Output the [x, y] coordinate of the center of the cell containing the given text.  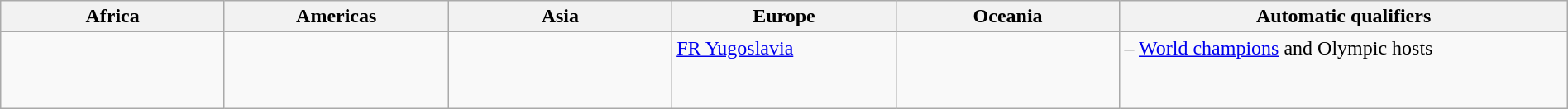
Americas [336, 17]
Europe [784, 17]
FR Yugoslavia [784, 70]
Africa [112, 17]
Oceania [1007, 17]
Asia [561, 17]
– World champions and Olympic hosts [1343, 70]
Automatic qualifiers [1343, 17]
